Locate the cell with the specified text and output its (X, Y) center coordinate. 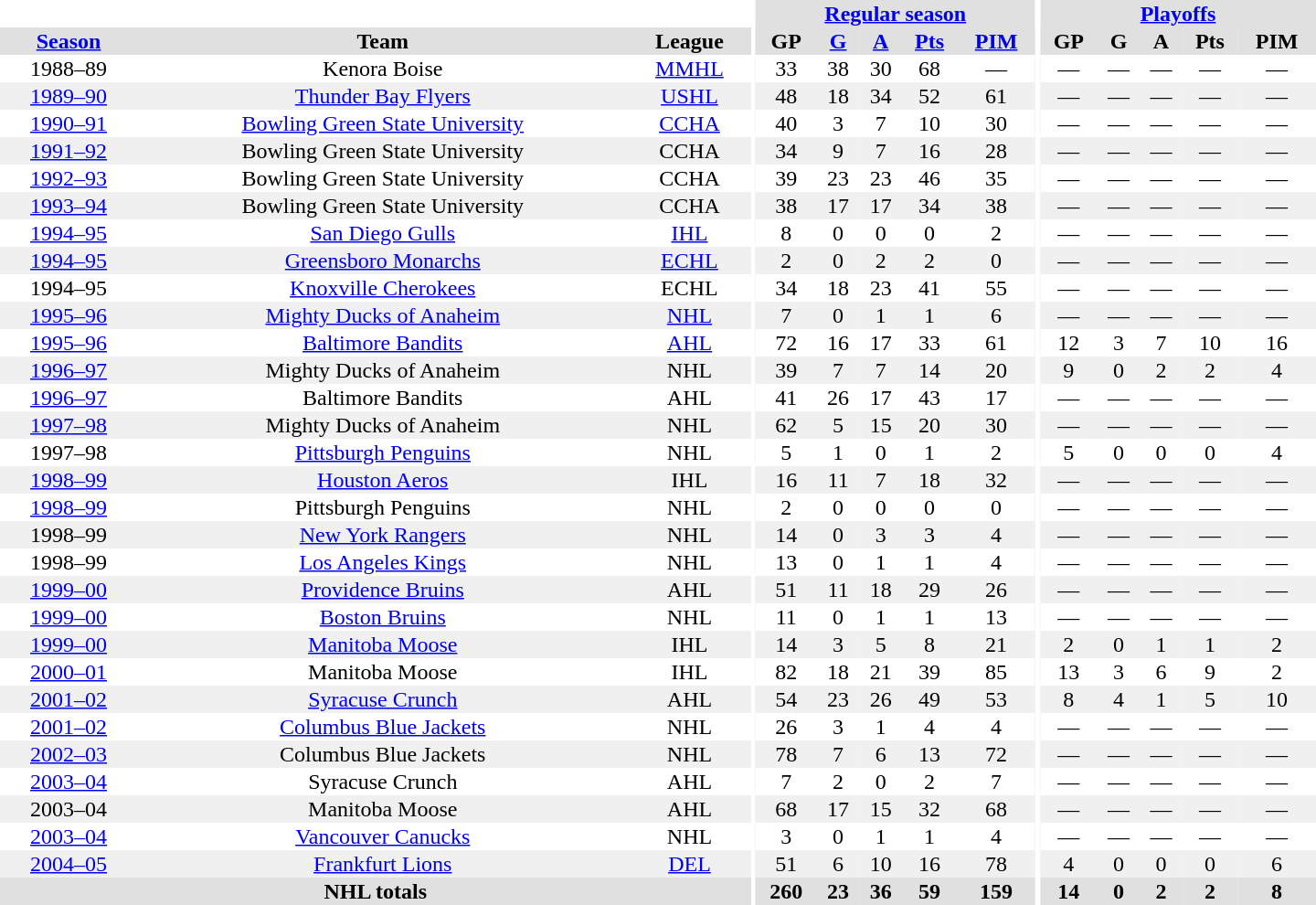
159 (996, 891)
28 (996, 151)
85 (996, 672)
Thunder Bay Flyers (382, 96)
New York Rangers (382, 535)
Los Angeles Kings (382, 562)
Providence Bruins (382, 590)
1992–93 (69, 178)
MMHL (689, 69)
54 (786, 699)
League (689, 41)
DEL (689, 864)
Playoffs (1178, 14)
1991–92 (69, 151)
40 (786, 123)
1993–94 (69, 206)
1988–89 (69, 69)
36 (881, 891)
55 (996, 288)
82 (786, 672)
Greensboro Monarchs (382, 261)
46 (929, 178)
62 (786, 425)
53 (996, 699)
59 (929, 891)
San Diego Gulls (382, 233)
Season (69, 41)
2002–03 (69, 754)
1989–90 (69, 96)
Vancouver Canucks (382, 836)
52 (929, 96)
35 (996, 178)
Knoxville Cherokees (382, 288)
Houston Aeros (382, 480)
2000–01 (69, 672)
Team (382, 41)
29 (929, 590)
Frankfurt Lions (382, 864)
USHL (689, 96)
2004–05 (69, 864)
NHL totals (375, 891)
Boston Bruins (382, 617)
49 (929, 699)
43 (929, 398)
48 (786, 96)
260 (786, 891)
Regular season (896, 14)
1990–91 (69, 123)
Kenora Boise (382, 69)
12 (1069, 343)
